Find where the given text appears and provide that cell's center as [x, y] coordinate. 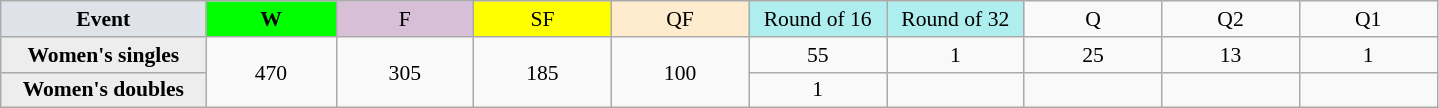
Q [1093, 19]
W [271, 19]
Women's singles [104, 55]
13 [1231, 55]
QF [680, 19]
Event [104, 19]
25 [1093, 55]
SF [543, 19]
55 [818, 55]
305 [405, 72]
100 [680, 72]
Q2 [1231, 19]
185 [543, 72]
Q1 [1368, 19]
470 [271, 72]
Round of 16 [818, 19]
F [405, 19]
Round of 32 [955, 19]
Women's doubles [104, 90]
